Return (x, y) of the center of cell containing provided text 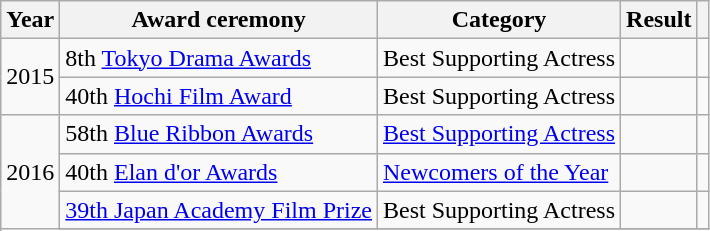
Newcomers of the Year (498, 172)
Result (659, 20)
39th Japan Academy Film Prize (219, 210)
2015 (30, 77)
Category (498, 20)
2016 (30, 172)
58th Blue Ribbon Awards (219, 134)
8th Tokyo Drama Awards (219, 58)
Year (30, 20)
Award ceremony (219, 20)
40th Hochi Film Award (219, 96)
40th Elan d'or Awards (219, 172)
